From the cell containing the given text, extract its center point as (X, Y) coordinate. 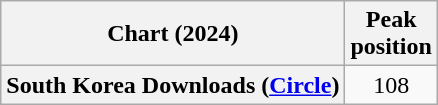
108 (391, 85)
Peakposition (391, 34)
Chart (2024) (173, 34)
South Korea Downloads (Circle) (173, 85)
